Locate the cell with the specified text and output its [x, y] center coordinate. 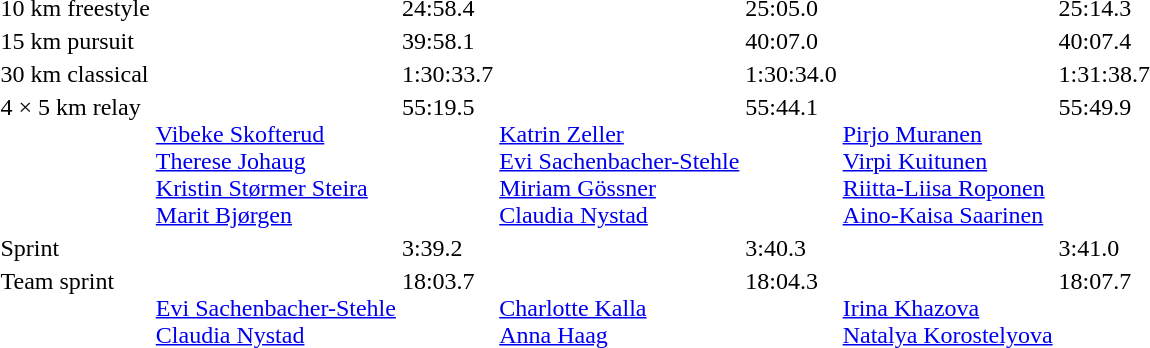
1:30:34.0 [791, 74]
55:44.1 [791, 161]
Katrin ZellerEvi Sachenbacher-StehleMiriam GössnerClaudia Nystad [620, 161]
55:19.5 [447, 161]
Vibeke SkofterudTherese JohaugKristin Størmer SteiraMarit Bjørgen [276, 161]
1:30:33.7 [447, 74]
3:40.3 [791, 248]
39:58.1 [447, 41]
40:07.0 [791, 41]
Pirjo MuranenVirpi KuitunenRiitta-Liisa RoponenAino-Kaisa Saarinen [948, 161]
3:39.2 [447, 248]
